From the cell containing the given text, extract its center point as [X, Y] coordinate. 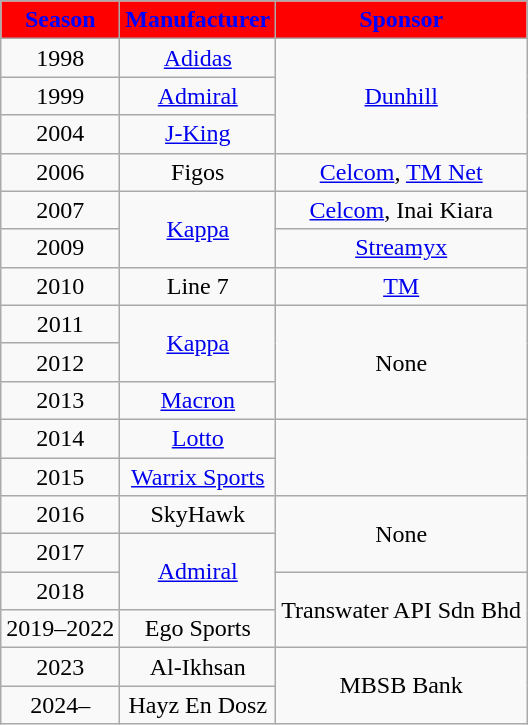
2009 [60, 248]
Celcom, TM Net [402, 172]
Sponsor [402, 20]
TM [402, 286]
Macron [198, 400]
Dunhill [402, 96]
Manufacturer [198, 20]
Streamyx [402, 248]
Season [60, 20]
2010 [60, 286]
Warrix Sports [198, 477]
2007 [60, 210]
2004 [60, 134]
2023 [60, 667]
1999 [60, 96]
2016 [60, 515]
2011 [60, 324]
Hayz En Dosz [198, 705]
2019–2022 [60, 629]
Figos [198, 172]
Al-Ikhsan [198, 667]
Adidas [198, 58]
Celcom, Inai Kiara [402, 210]
MBSB Bank [402, 686]
Transwater API Sdn Bhd [402, 610]
2017 [60, 553]
2012 [60, 362]
2018 [60, 591]
1998 [60, 58]
SkyHawk [198, 515]
2014 [60, 438]
Ego Sports [198, 629]
2013 [60, 400]
Line 7 [198, 286]
2024– [60, 705]
J-King [198, 134]
2015 [60, 477]
2006 [60, 172]
Lotto [198, 438]
